Output the (X, Y) coordinate of the center of the cell containing the given text.  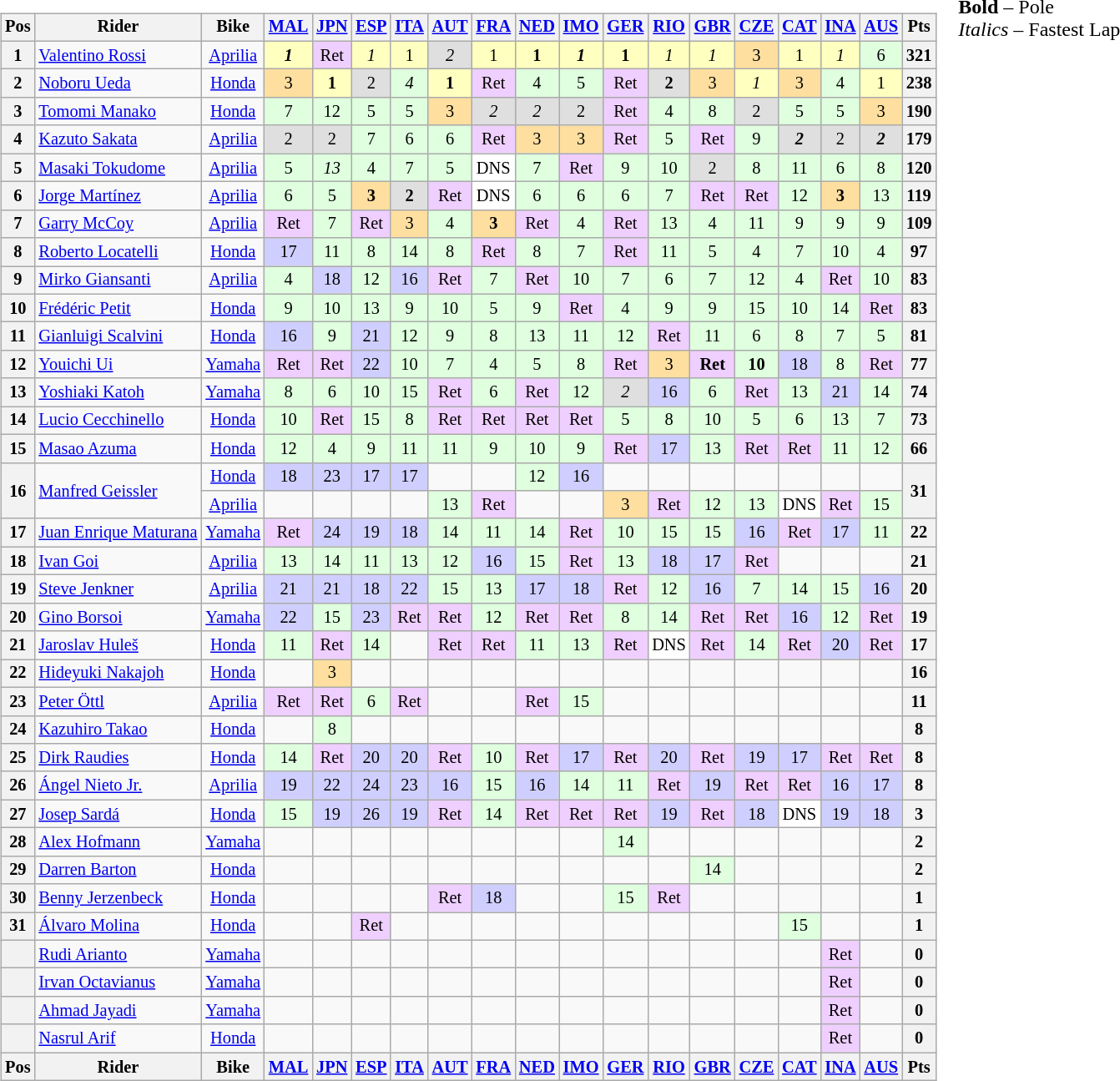
Frédéric Petit (118, 308)
Masao Azuma (118, 448)
29 (18, 870)
Benny Jerzenbeck (118, 898)
Masaki Tokudome (118, 168)
119 (919, 196)
81 (919, 336)
Josep Sardá (118, 814)
30 (18, 898)
120 (919, 168)
238 (919, 83)
Roberto Locatelli (118, 252)
Noboru Ueda (118, 83)
321 (919, 55)
Kazuto Sakata (118, 139)
Gianluigi Scalvini (118, 336)
Irvan Octavianus (118, 982)
Ahmad Jayadi (118, 1011)
28 (18, 842)
25 (18, 758)
190 (919, 112)
Yoshiaki Katoh (118, 392)
Juan Enrique Maturana (118, 533)
Tomomi Manako (118, 112)
Nasrul Arif (118, 1038)
Álvaro Molina (118, 927)
Jorge Martínez (118, 196)
Rudi Arianto (118, 954)
Darren Barton (118, 870)
109 (919, 224)
66 (919, 448)
Youichi Ui (118, 365)
77 (919, 365)
Lucio Cecchinello (118, 421)
Manfred Geissler (118, 491)
Alex Hofmann (118, 842)
Hideyuki Nakajoh (118, 674)
Valentino Rossi (118, 55)
179 (919, 139)
74 (919, 392)
Mirko Giansanti (118, 280)
Jaroslav Huleš (118, 645)
Kazuhiro Takao (118, 730)
73 (919, 421)
97 (919, 252)
Garry McCoy (118, 224)
Ivan Goi (118, 561)
Dirk Raudies (118, 758)
Steve Jenkner (118, 589)
Peter Öttl (118, 701)
Ángel Nieto Jr. (118, 785)
27 (18, 814)
Gino Borsoi (118, 617)
